Identify which cell holds the provided text, then report its [x, y] central coordinate. 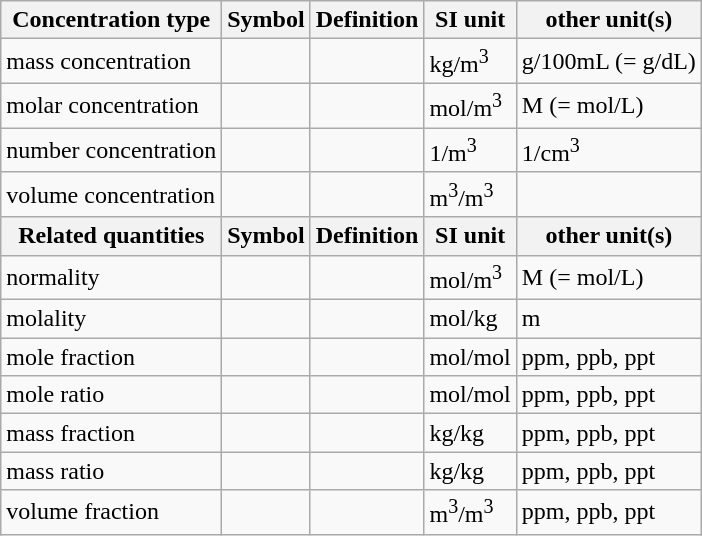
mass concentration [112, 62]
volume concentration [112, 194]
1/m3 [470, 150]
mass fraction [112, 433]
kg/m3 [470, 62]
m [608, 319]
1/cm3 [608, 150]
mol/kg [470, 319]
volume fraction [112, 512]
Related quantities [112, 236]
normality [112, 278]
molar concentration [112, 106]
mass ratio [112, 471]
mole fraction [112, 357]
Concentration type [112, 20]
number concentration [112, 150]
mole ratio [112, 395]
g/100mL (= g/dL) [608, 62]
molality [112, 319]
